Return the (x, y) coordinate for the center point of the cell that contains the specified text.  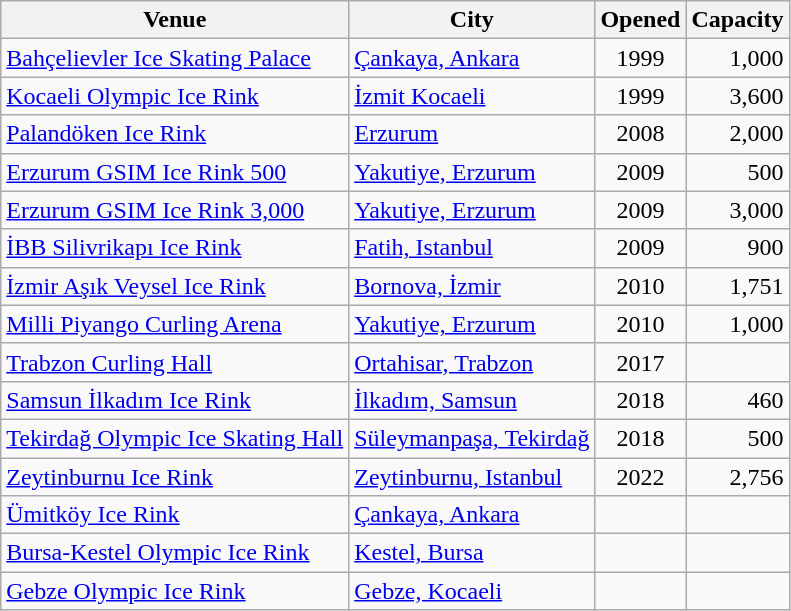
Kestel, Bursa (472, 553)
900 (738, 248)
İzmir Aşık Veysel Ice Rink (175, 286)
Ortahisar, Trabzon (472, 362)
3,000 (738, 210)
Venue (175, 20)
İBB Silivrikapı Ice Rink (175, 248)
Bursa-Kestel Olympic Ice Rink (175, 553)
City (472, 20)
2022 (640, 477)
Milli Piyango Curling Arena (175, 324)
Kocaeli Olympic Ice Rink (175, 96)
Fatih, Istanbul (472, 248)
Zeytinburnu Ice Rink (175, 477)
Palandöken Ice Rink (175, 134)
3,600 (738, 96)
2008 (640, 134)
Samsun İlkadım Ice Rink (175, 400)
Süleymanpaşa, Tekirdağ (472, 438)
Ümitköy Ice Rink (175, 515)
460 (738, 400)
Gebze, Kocaeli (472, 591)
Erzurum GSIM Ice Rink 3,000 (175, 210)
Tekirdağ Olympic Ice Skating Hall (175, 438)
Bornova, İzmir (472, 286)
1,751 (738, 286)
Gebze Olympic Ice Rink (175, 591)
Opened (640, 20)
Erzurum (472, 134)
İzmit Kocaeli (472, 96)
Bahçelievler Ice Skating Palace (175, 58)
2,756 (738, 477)
Erzurum GSIM Ice Rink 500 (175, 172)
Trabzon Curling Hall (175, 362)
Zeytinburnu, Istanbul (472, 477)
Capacity (738, 20)
İlkadım, Samsun (472, 400)
2017 (640, 362)
2,000 (738, 134)
